Determine the (X, Y) coordinate at the center of the cell enclosing the given text.  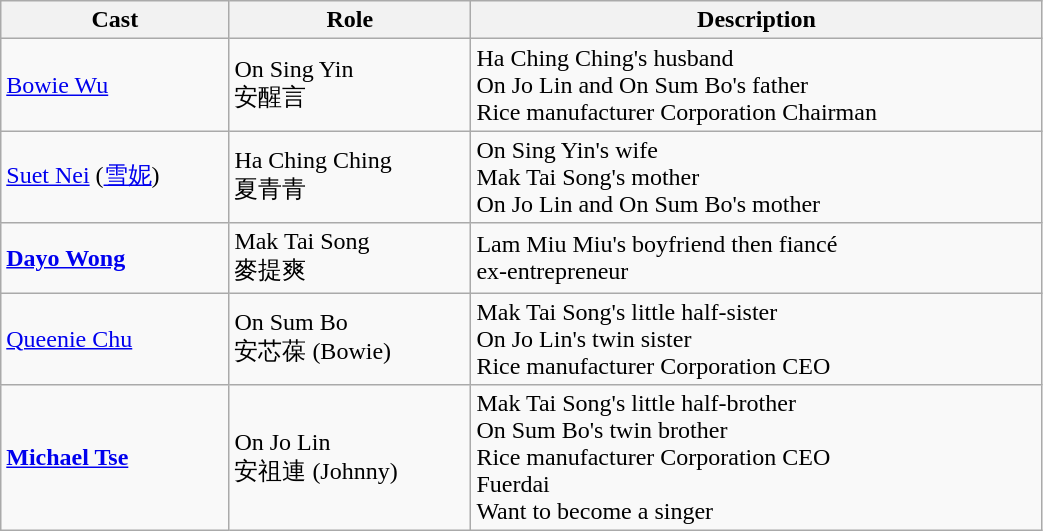
Michael Tse (115, 458)
Mak Tai Song's little half-sister On Jo Lin's twin sister Rice manufacturer Corporation CEO (756, 338)
Ha Ching Ching 夏青青 (350, 177)
Suet Nei (雪妮) (115, 177)
Ha Ching Ching's husband On Jo Lin and On Sum Bo's father Rice manufacturer Corporation Chairman (756, 85)
Lam Miu Miu's boyfriend then fiancé ex-entrepreneur (756, 258)
Role (350, 20)
On Sing Yin's wife Mak Tai Song's mother On Jo Lin and On Sum Bo's mother (756, 177)
Description (756, 20)
Queenie Chu (115, 338)
On Sum Bo 安芯葆 (Bowie) (350, 338)
On Sing Yin 安醒言 (350, 85)
Mak Tai Song's little half-brother On Sum Bo's twin brother Rice manufacturer Corporation CEO Fuerdai Want to become a singer (756, 458)
On Jo Lin 安祖連 (Johnny) (350, 458)
Dayo Wong (115, 258)
Bowie Wu (115, 85)
Cast (115, 20)
Mak Tai Song 麥提爽 (350, 258)
